Identify which cell holds the provided text, then report its (X, Y) central coordinate. 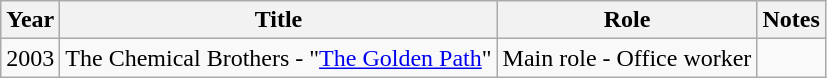
Notes (791, 20)
2003 (30, 58)
Title (278, 20)
Role (627, 20)
The Chemical Brothers - "The Golden Path" (278, 58)
Year (30, 20)
Main role - Office worker (627, 58)
